Scan for the cell matching the given text and deliver its [X, Y] coordinate at center. 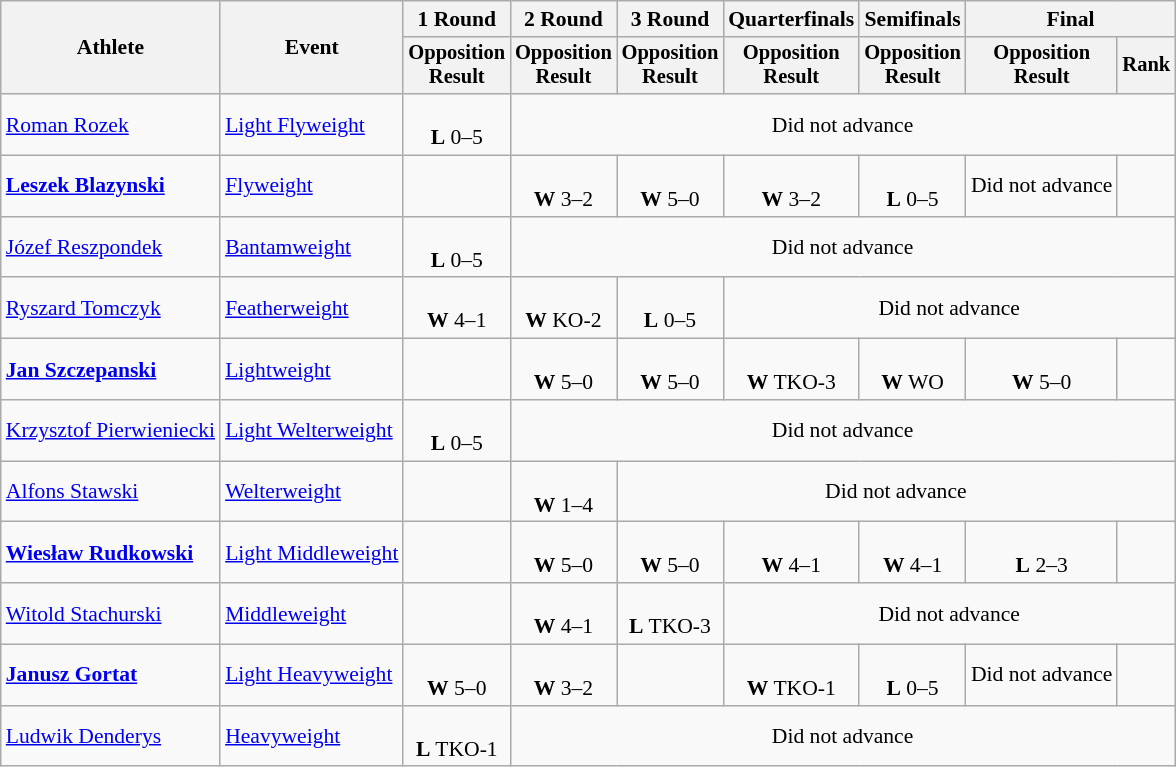
Ryszard Tomczyk [110, 308]
Light Flyweight [312, 124]
Leszek Blazynski [110, 186]
W 1–4 [564, 492]
Heavyweight [312, 736]
W TKO-1 [791, 676]
Flyweight [312, 186]
Quarterfinals [791, 19]
Krzysztof Pierwieniecki [110, 430]
Janusz Gortat [110, 676]
3 Round [670, 19]
1 Round [456, 19]
L TKO-3 [670, 614]
Alfons Stawski [110, 492]
Middleweight [312, 614]
Welterweight [312, 492]
Jan Szczepanski [110, 370]
Witold Stachurski [110, 614]
Light Middleweight [312, 552]
W WO [912, 370]
L 2–3 [1042, 552]
Athlete [110, 48]
W KO-2 [564, 308]
L TKO-1 [456, 736]
Final [1070, 19]
Light Welterweight [312, 430]
Light Heavyweight [312, 676]
Lightweight [312, 370]
Rank [1146, 66]
Bantamweight [312, 248]
Józef Reszpondek [110, 248]
Featherweight [312, 308]
Wiesław Rudkowski [110, 552]
Roman Rozek [110, 124]
Semifinals [912, 19]
Ludwik Denderys [110, 736]
2 Round [564, 19]
Event [312, 48]
W TKO-3 [791, 370]
